Return [x, y] of the center of cell containing provided text 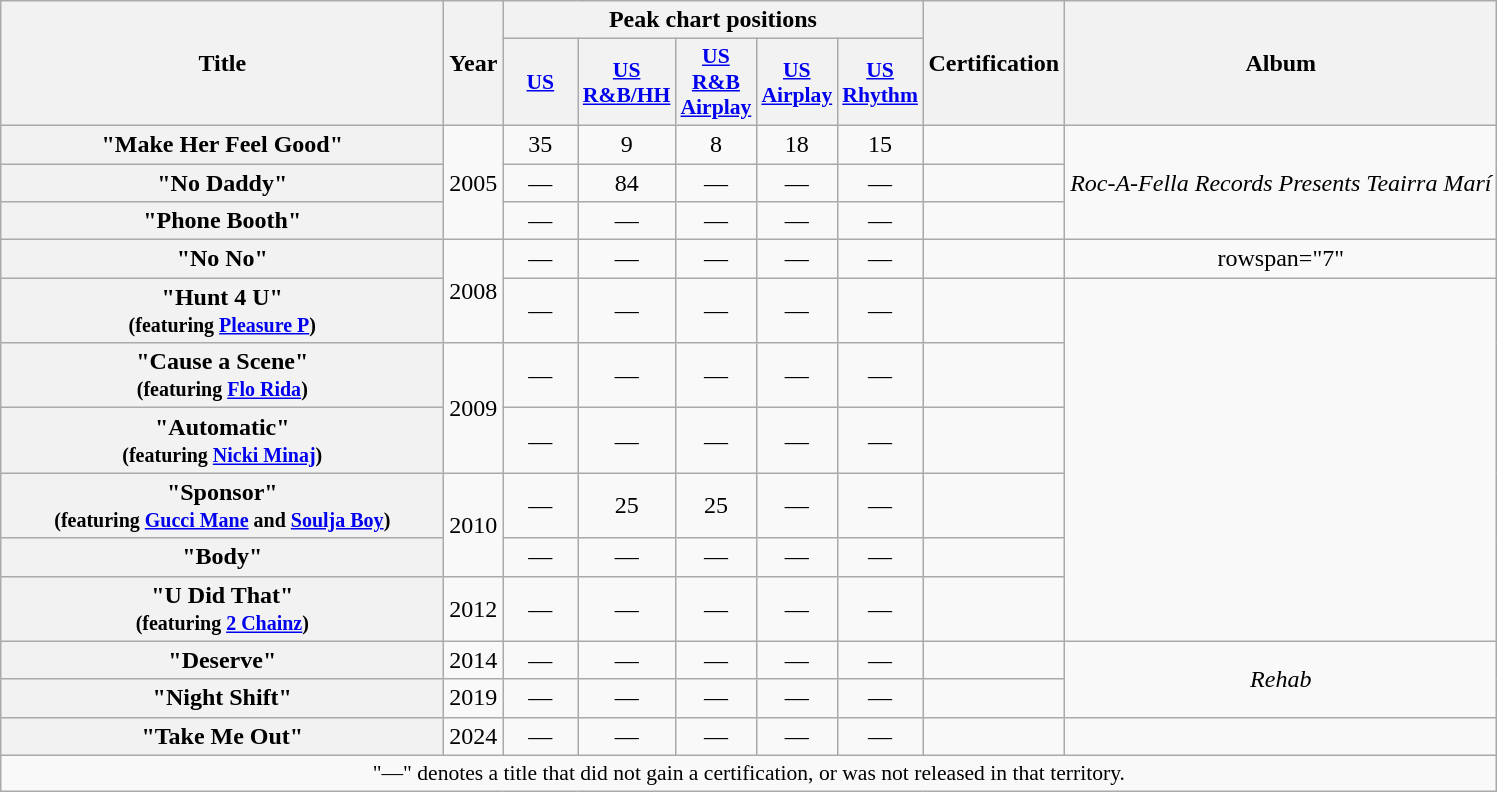
US R&B Airplay [716, 82]
"Deserve" [222, 660]
2019 [474, 698]
"Hunt 4 U"(featuring Pleasure P) [222, 310]
2014 [474, 660]
18 [796, 144]
2012 [474, 608]
"Phone Booth" [222, 221]
Rehab [1281, 679]
2005 [474, 182]
US [540, 82]
US R&B/HH [627, 82]
USRhythm [880, 82]
Album [1281, 64]
84 [627, 183]
2009 [474, 408]
"No Daddy" [222, 183]
8 [716, 144]
"No No" [222, 259]
"—" denotes a title that did not gain a certification, or was not released in that territory. [749, 773]
"Cause a Scene"(featuring Flo Rida) [222, 376]
"Make Her Feel Good" [222, 144]
"Sponsor"(featuring Gucci Mane and Soulja Boy) [222, 506]
2024 [474, 736]
2008 [474, 292]
35 [540, 144]
Year [474, 64]
Roc-A-Fella Records Presents Teairra Marí [1281, 182]
rowspan="7" [1281, 259]
Title [222, 64]
9 [627, 144]
"Body" [222, 557]
"Automatic"(featuring Nicki Minaj) [222, 440]
Peak chart positions [713, 20]
"Night Shift" [222, 698]
15 [880, 144]
Certification [994, 64]
2010 [474, 524]
"U Did That" (featuring 2 Chainz) [222, 608]
"Take Me Out" [222, 736]
US Airplay [796, 82]
